Identify which cell holds the provided text, then report its [X, Y] central coordinate. 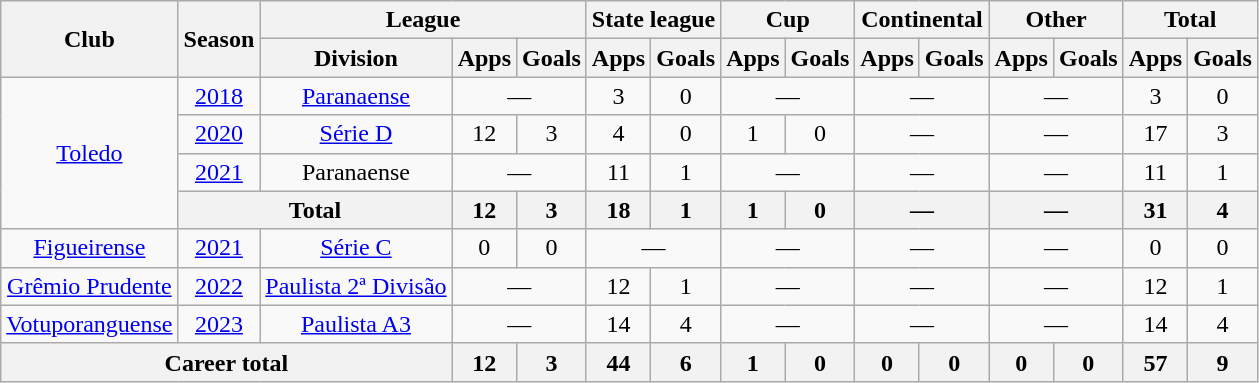
57 [1155, 362]
Cup [788, 20]
31 [1155, 210]
Figueirense [90, 248]
Continental [922, 20]
Série C [356, 248]
Season [219, 39]
Grêmio Prudente [90, 286]
17 [1155, 134]
Série D [356, 134]
Toledo [90, 153]
2022 [219, 286]
Paulista A3 [356, 324]
2023 [219, 324]
Other [1056, 20]
Paulista 2ª Divisão [356, 286]
League [424, 20]
Division [356, 58]
Votuporanguense [90, 324]
State league [653, 20]
44 [618, 362]
2020 [219, 134]
Club [90, 39]
Career total [226, 362]
18 [618, 210]
9 [1223, 362]
6 [686, 362]
2018 [219, 96]
